For the text-containing cell, return its midpoint in (X, Y) coordinate format. 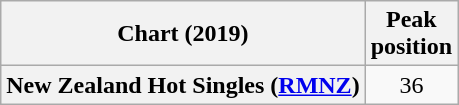
New Zealand Hot Singles (RMNZ) (183, 85)
36 (411, 85)
Chart (2019) (183, 34)
Peakposition (411, 34)
